Return (X, Y) of the center of cell containing provided text 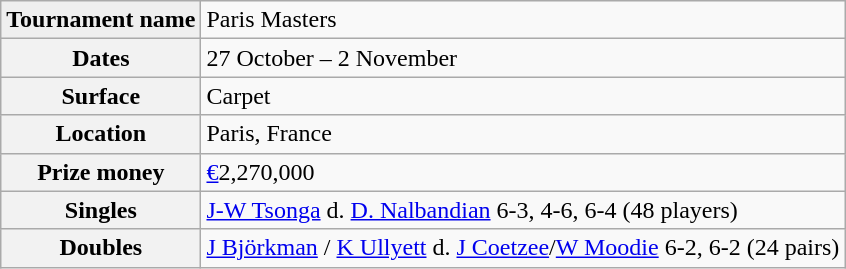
Location (101, 134)
27 October – 2 November (523, 58)
Paris, France (523, 134)
J-W Tsonga d. D. Nalbandian 6-3, 4-6, 6-4 (48 players) (523, 210)
J Björkman / K Ullyett d. J Coetzee/W Moodie 6-2, 6-2 (24 pairs) (523, 248)
Surface (101, 96)
Carpet (523, 96)
Singles (101, 210)
€2,270,000 (523, 172)
Doubles (101, 248)
Dates (101, 58)
Prize money (101, 172)
Tournament name (101, 20)
Paris Masters (523, 20)
